Search for the cell housing the specified text and yield its (x, y) center coordinate. 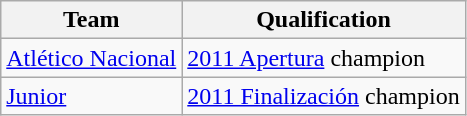
Qualification (324, 20)
Atlético Nacional (92, 58)
2011 Apertura champion (324, 58)
Junior (92, 96)
Team (92, 20)
2011 Finalización champion (324, 96)
